Detect which cell encompasses the target text, then output its (x, y) center coordinate. 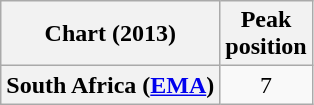
Peakposition (266, 34)
Chart (2013) (110, 34)
7 (266, 85)
South Africa (EMA) (110, 85)
